Find where the given text appears and provide that cell's center as (x, y) coordinate. 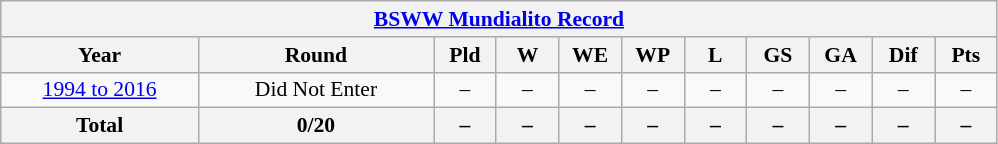
Dif (904, 55)
Pts (966, 55)
W (528, 55)
WE (590, 55)
Year (100, 55)
WP (652, 55)
Pld (466, 55)
Did Not Enter (316, 90)
0/20 (316, 126)
BSWW Mundialito Record (499, 19)
1994 to 2016 (100, 90)
GA (840, 55)
Total (100, 126)
GS (778, 55)
L (716, 55)
Round (316, 55)
